Scan for the cell matching the given text and deliver its (x, y) coordinate at center. 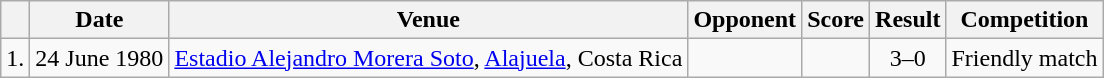
Venue (428, 20)
Opponent (745, 20)
Estadio Alejandro Morera Soto, Alajuela, Costa Rica (428, 58)
Date (100, 20)
3–0 (908, 58)
Friendly match (1024, 58)
Result (908, 20)
Score (836, 20)
Competition (1024, 20)
1. (16, 58)
24 June 1980 (100, 58)
